Extract the [X, Y] coordinate from the center of the cell holding the provided text.  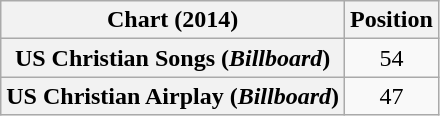
US Christian Songs (Billboard) [173, 58]
Position [392, 20]
47 [392, 96]
Chart (2014) [173, 20]
US Christian Airplay (Billboard) [173, 96]
54 [392, 58]
